Return the (X, Y) coordinate for the center point of the cell that contains the specified text.  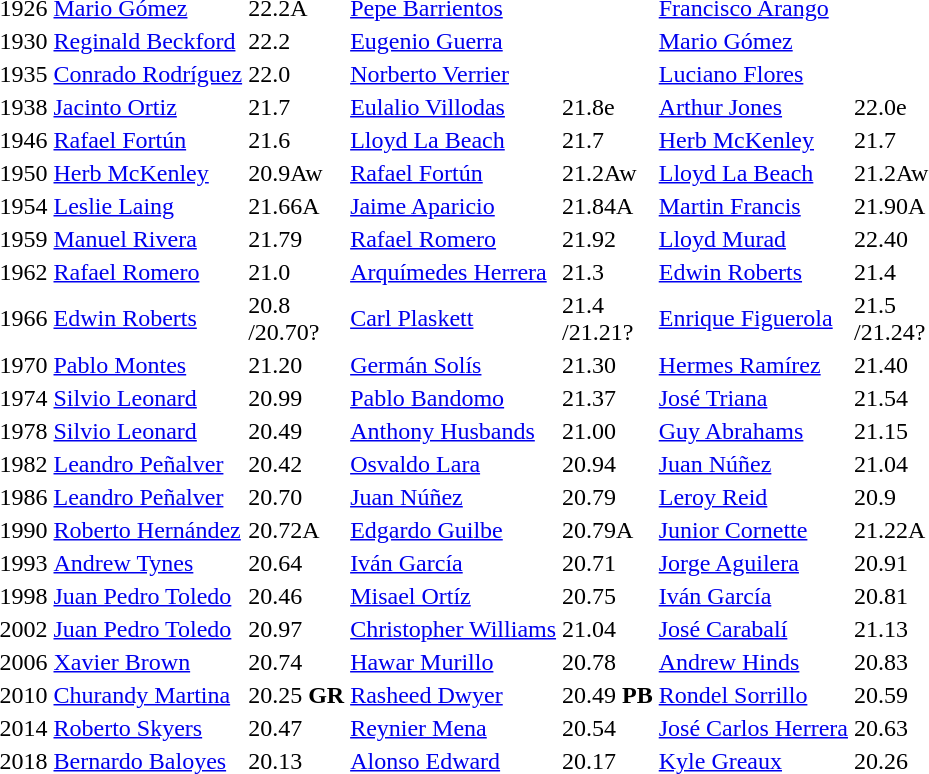
20.81 (890, 596)
20.42 (296, 464)
21.90A (890, 206)
Leslie Laing (148, 206)
Andrew Tynes (148, 563)
20.91 (890, 563)
20.8/20.70? (296, 318)
Hermes Ramírez (753, 365)
Guy Abrahams (753, 431)
20.75 (608, 596)
21.84A (608, 206)
21.40 (890, 365)
Norberto Verrier (454, 74)
Leroy Reid (753, 497)
21.4 (890, 272)
20.54 (608, 728)
21.92 (608, 239)
Carl Plaskett (454, 318)
Osvaldo Lara (454, 464)
20.79A (608, 530)
Xavier Brown (148, 662)
José Carabalí (753, 629)
21.54 (890, 398)
20.49 PB (608, 695)
Manuel Rivera (148, 239)
José Triana (753, 398)
21.6 (296, 140)
20.78 (608, 662)
Edgardo Guilbe (454, 530)
Rondel Sorrillo (753, 695)
21.66A (296, 206)
20.94 (608, 464)
20.99 (296, 398)
Mario Gómez (753, 41)
20.64 (296, 563)
20.25 GR (296, 695)
Misael Ortíz (454, 596)
Churandy Martina (148, 695)
20.49 (296, 431)
Jacinto Ortiz (148, 107)
20.74 (296, 662)
20.97 (296, 629)
Enrique Figuerola (753, 318)
21.13 (890, 629)
21.4/21.21? (608, 318)
Andrew Hinds (753, 662)
Anthony Husbands (454, 431)
20.71 (608, 563)
Luciano Flores (753, 74)
21.00 (608, 431)
22.0 (296, 74)
Rasheed Dwyer (454, 695)
21.20 (296, 365)
Martin Francis (753, 206)
20.63 (890, 728)
Pablo Bandomo (454, 398)
21.15 (890, 431)
Junior Cornette (753, 530)
Reynier Mena (454, 728)
22.0e (890, 107)
Pablo Montes (148, 365)
21.8e (608, 107)
Eugenio Guerra (454, 41)
Arquímedes Herrera (454, 272)
22.2 (296, 41)
22.40 (890, 239)
Roberto Skyers (148, 728)
21.30 (608, 365)
20.59 (890, 695)
Jorge Aguilera (753, 563)
21.0 (296, 272)
20.9Aw (296, 173)
20.83 (890, 662)
21.37 (608, 398)
Conrado Rodríguez (148, 74)
21.79 (296, 239)
20.79 (608, 497)
Eulalio Villodas (454, 107)
20.72A (296, 530)
21.3 (608, 272)
21.5/21.24? (890, 318)
Jaime Aparicio (454, 206)
20.46 (296, 596)
20.47 (296, 728)
21.22A (890, 530)
Arthur Jones (753, 107)
20.9 (890, 497)
Christopher Williams (454, 629)
Germán Solís (454, 365)
Hawar Murillo (454, 662)
Lloyd Murad (753, 239)
20.70 (296, 497)
José Carlos Herrera (753, 728)
Reginald Beckford (148, 41)
Roberto Hernández (148, 530)
